Capture the cell that displays the provided text and extract its (X, Y) central coordinate. 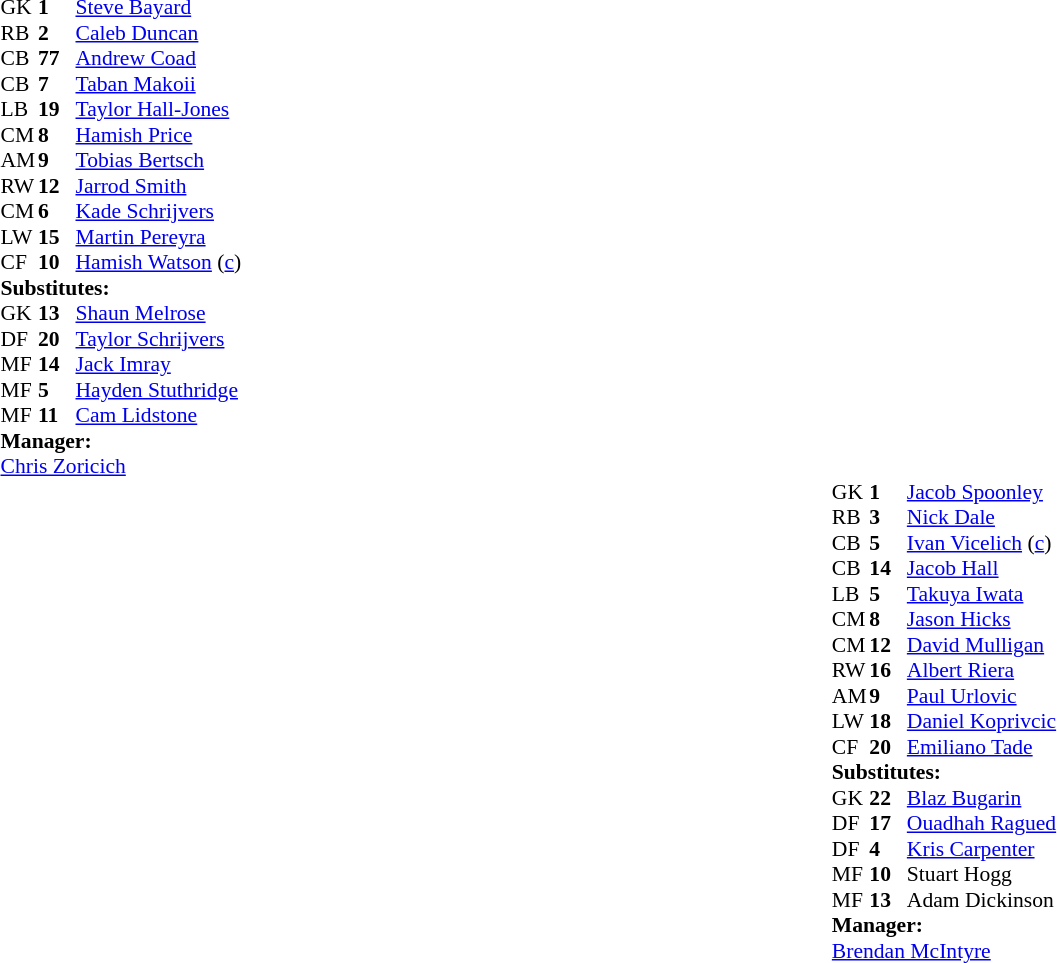
16 (888, 671)
Taylor Hall-Jones (159, 109)
Takuya Iwata (982, 594)
Jarrod Smith (159, 186)
6 (57, 211)
Blaz Bugarin (982, 798)
Paul Urlovic (982, 696)
Ivan Vicelich (c) (982, 543)
7 (57, 84)
Ouadhah Ragued (982, 823)
Shaun Melrose (159, 313)
2 (57, 33)
18 (888, 721)
Jacob Spoonley (982, 492)
15 (57, 237)
Martin Pereyra (159, 237)
Taylor Schrijvers (159, 339)
Kade Schrijvers (159, 211)
Chris Zoricich (120, 467)
Adam Dickinson (982, 900)
Tobias Bertsch (159, 161)
19 (57, 109)
4 (888, 849)
Hamish Price (159, 135)
11 (57, 415)
77 (57, 59)
Caleb Duncan (159, 33)
Cam Lidstone (159, 415)
1 (888, 492)
17 (888, 823)
Andrew Coad (159, 59)
Hayden Stuthridge (159, 390)
3 (888, 517)
Jason Hicks (982, 619)
David Mulligan (982, 645)
Hamish Watson (c) (159, 263)
Daniel Koprivcic (982, 721)
Stuart Hogg (982, 875)
Nick Dale (982, 517)
Emiliano Tade (982, 747)
Jack Imray (159, 365)
Jacob Hall (982, 569)
Kris Carpenter (982, 849)
Taban Makoii (159, 84)
22 (888, 798)
Albert Riera (982, 671)
